Find where the given text appears and provide that cell's center as [x, y] coordinate. 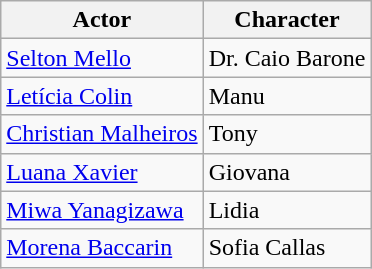
Giovana [287, 172]
Actor [102, 20]
Morena Baccarin [102, 248]
Dr. Caio Barone [287, 58]
Tony [287, 134]
Luana Xavier [102, 172]
Selton Mello [102, 58]
Sofia Callas [287, 248]
Miwa Yanagizawa [102, 210]
Letícia Colin [102, 96]
Manu [287, 96]
Character [287, 20]
Christian Malheiros [102, 134]
Lidia [287, 210]
